Extract the [x, y] coordinate from the center of the cell holding the provided text.  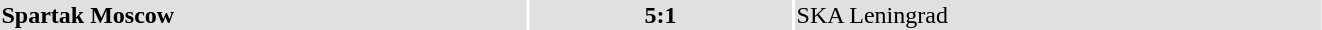
SKA Leningrad [1058, 15]
Spartak Moscow [263, 15]
5:1 [660, 15]
